Return [X, Y] of the center of cell containing provided text 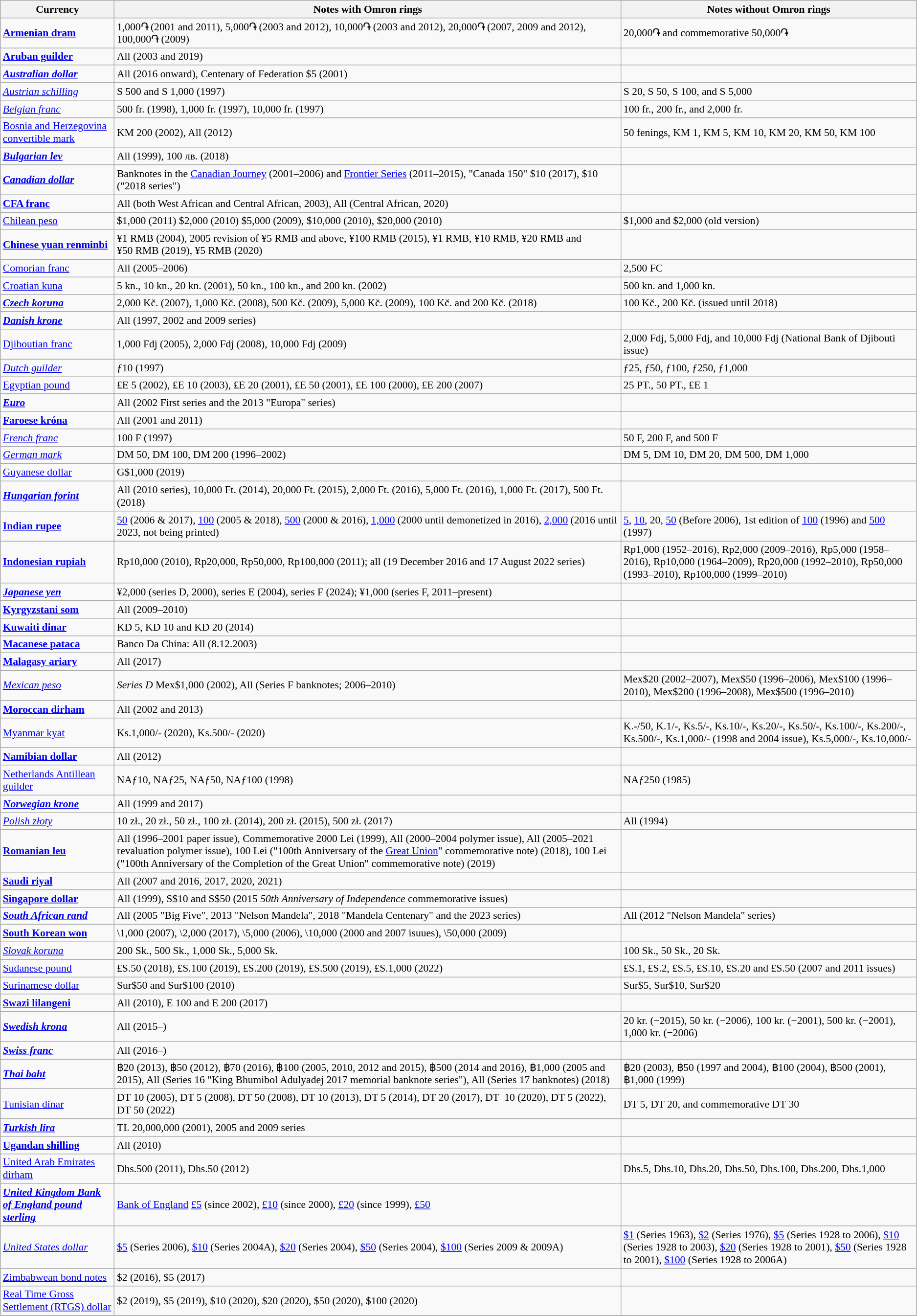
Czech koruna [58, 303]
Dhs.500 (2011), Dhs.50 (2012) [368, 1168]
All (2016 onward), Centenary of Federation $5 (2001) [368, 74]
Singapore dollar [58, 899]
£S.1, £S.2, £S.5, £S.10, £S.20 and £S.50 (2007 and 2011 issues) [769, 968]
50 fenings, KM 1, KM 5, KM 10, KM 20, KM 50, KM 100 [769, 132]
South African rand [58, 916]
$2 (2019), $5 (2019), $10 (2020), $20 (2020), $50 (2020), $100 (2020) [368, 1300]
Polish złoty [58, 821]
Swedish krona [58, 1026]
All (1997, 2002 and 2009 series) [368, 321]
Macanese pataca [58, 644]
Banco Da China: All (8.12.2003) [368, 644]
£S.50 (2018), £S.100 (2019), £S.200 (2019), £S.500 (2019), £S.1,000 (2022) [368, 968]
1,000֏ (2001 and 2011), 5,000֏ (2003 and 2012), 10,000֏ (2003 and 2012), 20,000֏ (2007, 2009 and 2012), 100,000֏ (2009) [368, 33]
Swazi lilangeni [58, 1003]
All (2017) [368, 662]
50 (2006 & 2017), 100 (2005 & 2018), 500 (2000 & 2016), 1,000 (2000 until demonetized in 2016), 2,000 (2016 until 2023, not being printed) [368, 526]
¥2,000 (series D, 2000), series E (2004), series F (2024); ¥1,000 (series F, 2011–present) [368, 592]
S 500 and S 1,000 (1997) [368, 91]
100 F (1997) [368, 438]
5, 10, 20, 50 (Before 2006), 1st edition of 100 (1996) and 500 (1997) [769, 526]
All (2009–2010) [368, 610]
100 fr., 200 fr., and 2,000 fr. [769, 109]
$5 (Series 2006), $10 (Series 2004A), $20 (Series 2004), $50 (Series 2004), $100 (Series 2009 & 2009A) [368, 1248]
Egyptian pound [58, 386]
25 PT., 50 PT., £E 1 [769, 386]
Euro [58, 403]
TL 20,000,000 (2001), 2005 and 2009 series [368, 1128]
All (both West African and Central African, 2003), All (Central African, 2020) [368, 204]
Kyrgyzstani som [58, 610]
$2 (2016), $5 (2017) [368, 1277]
Comorian franc [58, 269]
Aruban guilder [58, 57]
Croatian kuna [58, 286]
All (1999), S$10 and S$50 (2015 50th Anniversary of Independence commemorative issues) [368, 899]
All (2003 and 2019) [368, 57]
South Korean won [58, 933]
All (2005–2006) [368, 269]
All (2010), E 100 and E 200 (2017) [368, 1003]
£E 5 (2002), £E 10 (2003), £E 20 (2001), £E 50 (2001), £E 100 (2000), £E 200 (2007) [368, 386]
Norwegian krone [58, 804]
Armenian dram [58, 33]
All (2005 "Big Five", 2013 "Nelson Mandela", 2018 "Mandela Centenary" and the 2023 series) [368, 916]
Saudi riyal [58, 881]
10 zł., 20 zł., 50 zł., 100 zł. (2014), 200 zł. (2015), 500 zł. (2017) [368, 821]
NAƒ250 (1985) [769, 780]
United States dollar [58, 1248]
Moroccan dirham [58, 709]
Romanian leu [58, 851]
Dhs.5, Dhs.10, Dhs.20, Dhs.50, Dhs.100, Dhs.200, Dhs.1,000 [769, 1168]
Chilean peso [58, 221]
2,000 Kč. (2007), 1,000 Kč. (2008), 500 Kč. (2009), 5,000 Kč. (2009), 100 Kč. and 200 Kč. (2018) [368, 303]
Real Time Gross Settlement (RTGS) dollar [58, 1300]
Netherlands Antillean guilder [58, 780]
Danish krone [58, 321]
Dutch guilder [58, 368]
All (2015–) [368, 1026]
Ugandan shilling [58, 1145]
Slovak koruna [58, 951]
Namibian dollar [58, 757]
500 fr. (1998), 1,000 fr. (1997), 10,000 fr. (1997) [368, 109]
Indian rupee [58, 526]
All (1994) [769, 821]
KM 200 (2002), All (2012) [368, 132]
20 kr. (−2015), 50 kr. (−2006), 100 kr. (−2001), 500 kr. (−2001), 1,000 kr. (−2006) [769, 1026]
Notes with Omron rings [368, 9]
2,500 FC [769, 269]
All (2007 and 2016, 2017, 2020, 2021) [368, 881]
German mark [58, 455]
Hungarian forint [58, 496]
Tunisian dinar [58, 1104]
United Arab Emirates dirham [58, 1168]
Sur$50 and Sur$100 (2010) [368, 986]
All (1999 and 2017) [368, 804]
Zimbabwean bond notes [58, 1277]
DT 10 (2005), DT 5 (2008), DT 50 (2008), DT 10 (2013), DT 5 (2014), DT 20 (2017), DT 10 (2020), DT 5 (2022), DT 50 (2022) [368, 1104]
DM 5, DM 10, DM 20, DM 500, DM 1,000 [769, 455]
All (2002 First series and the 2013 "Europa" series) [368, 403]
Sudanese pound [58, 968]
100 Kč., 200 Kč. (issued until 2018) [769, 303]
Indonesian rupiah [58, 563]
200 Sk., 500 Sk., 1,000 Sk., 5,000 Sk. [368, 951]
Surinamese dollar [58, 986]
Japanese yen [58, 592]
S 20, S 50, S 100, and S 5,000 [769, 91]
Series D Mex$1,000 (2002), All (Series F banknotes; 2006–2010) [368, 686]
Bosnia and Herzegovina convertible mark [58, 132]
NAƒ10, NAƒ25, NAƒ50, NAƒ100 (1998) [368, 780]
Rp10,000 (2010), Rp20,000, Rp50,000, Rp100,000 (2011); all (19 December 2016 and 17 August 2022 series) [368, 563]
Faroese króna [58, 420]
Guyanese dollar [58, 473]
Djiboutian franc [58, 344]
CFA franc [58, 204]
2,000 Fdj, 5,000 Fdj, and 10,000 Fdj (National Bank of Djibouti issue) [769, 344]
Banknotes in the Canadian Journey (2001–2006) and Frontier Series (2011–2015), "Canada 150" $10 (2017), $10 ("2018 series") [368, 180]
1,000 Fdj (2005), 2,000 Fdj (2008), 10,000 Fdj (2009) [368, 344]
500 kn. and 1,000 kn. [769, 286]
¥1 RMB (2004), 2005 revision of ¥5 RMB and above, ¥100 RMB (2015), ¥1 RMB, ¥10 RMB, ¥20 RMB and ¥50 RMB (2019), ¥5 RMB (2020) [368, 245]
Chinese yuan renminbi [58, 245]
$1,000 (2011) $2,000 (2010) $5,000 (2009), $10,000 (2010), $20,000 (2010) [368, 221]
Bank of England £5 (since 2002), £10 (since 2000), £20 (since 1999), £50 [368, 1205]
K.-/50, K.1/-, Ks.5/-, Ks.10/-, Ks.20/-, Ks.50/-, Ks.100/-, Ks.200/-, Ks.500/-, Ks.1,000/- (1998 and 2004 issue), Ks.5,000/-, Ks.10,000/- [769, 733]
All (1999), 100 лв. (2018) [368, 157]
Malagasy ariary [58, 662]
Canadian dollar [58, 180]
KD 5, KD 10 and KD 20 (2014) [368, 627]
5 kn., 10 kn., 20 kn. (2001), 50 kn., 100 kn., and 200 kn. (2002) [368, 286]
Thai baht [58, 1074]
Austrian schilling [58, 91]
French franc [58, 438]
Currency [58, 9]
Mex$20 (2002–2007), Mex$50 (1996–2006), Mex$100 (1996–2010), Mex$200 (1996–2008), Mex$500 (1996–2010) [769, 686]
100 Sk., 50 Sk., 20 Sk. [769, 951]
Belgian franc [58, 109]
G$1,000 (2019) [368, 473]
All (2010 series), 10,000 Ft. (2014), 20,000 Ft. (2015), 2,000 Ft. (2016), 5,000 Ft. (2016), 1,000 Ft. (2017), 500 Ft. (2018) [368, 496]
Kuwaiti dinar [58, 627]
United Kingdom Bank of England pound sterling [58, 1205]
ƒ10 (1997) [368, 368]
DM 50, DM 100, DM 200 (1996–2002) [368, 455]
Swiss franc [58, 1050]
Sur$5, Sur$10, Sur$20 [769, 986]
All (2010) [368, 1145]
DT 5, DT 20, and commemorative DT 30 [769, 1104]
Myanmar kyat [58, 733]
All (2012 "Nelson Mandela" series) [769, 916]
20,000֏ and commemorative 50,000֏ [769, 33]
$1,000 and $2,000 (old version) [769, 221]
All (2002 and 2013) [368, 709]
ƒ25, ƒ50, ƒ100, ƒ250, ƒ1,000 [769, 368]
Australian dollar [58, 74]
All (2012) [368, 757]
Turkish lira [58, 1128]
50 F, 200 F, and 500 F [769, 438]
Mexican peso [58, 686]
Bulgarian lev [58, 157]
Notes without Omron rings [769, 9]
Ks.1,000/- (2020), Ks.500/- (2020) [368, 733]
All (2001 and 2011) [368, 420]
\1,000 (2007), \2,000 (2017), \5,000 (2006), \10,000 (2000 and 2007 isuues), \50,000 (2009) [368, 933]
All (2016–) [368, 1050]
฿20 (2003), ฿50 (1997 and 2004), ฿100 (2004), ฿500 (2001), ฿1,000 (1999) [769, 1074]
